Provide the [X, Y] coordinate of the cell's center where the given text is located.  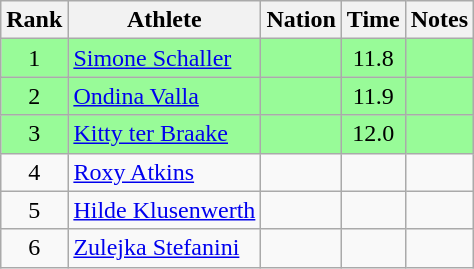
Roxy Atkins [164, 172]
Ondina Valla [164, 96]
3 [34, 134]
11.8 [373, 58]
Simone Schaller [164, 58]
Kitty ter Braake [164, 134]
Zulejka Stefanini [164, 248]
11.9 [373, 96]
2 [34, 96]
12.0 [373, 134]
5 [34, 210]
6 [34, 248]
Time [373, 20]
Notes [439, 20]
Hilde Klusenwerth [164, 210]
1 [34, 58]
Athlete [164, 20]
4 [34, 172]
Nation [301, 20]
Rank [34, 20]
